Locate the cell with the specified text and output its (x, y) center coordinate. 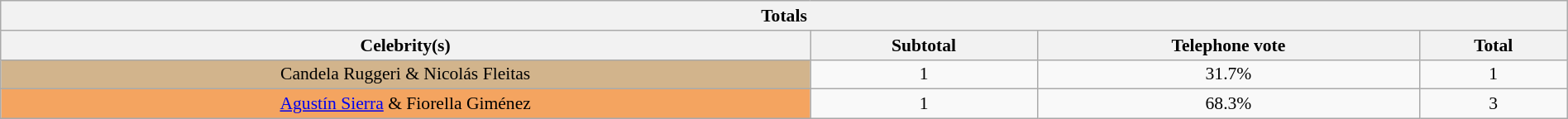
68.3% (1229, 104)
Subtotal (925, 45)
31.7% (1229, 74)
3 (1494, 104)
Total (1494, 45)
Totals (784, 16)
Agustín Sierra & Fiorella Giménez (405, 104)
Candela Ruggeri & Nicolás Fleitas (405, 74)
Telephone vote (1229, 45)
Celebrity(s) (405, 45)
